Return (X, Y) of the center of cell containing provided text 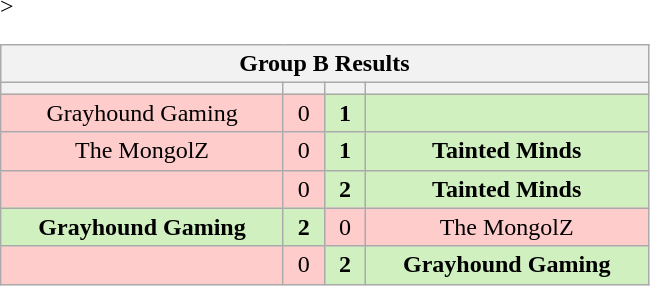
Group B Results (324, 64)
